Locate the cell with the specified text and output its (X, Y) center coordinate. 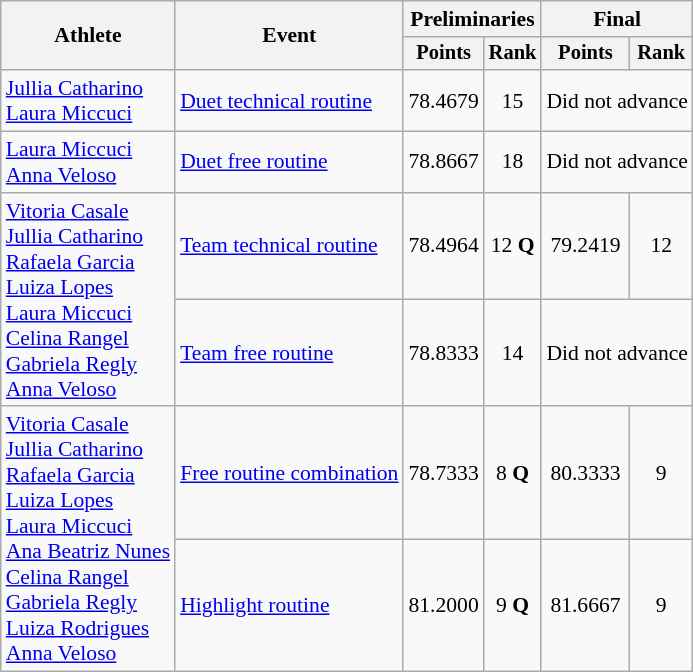
Duet free routine (289, 162)
Vitoria CasaleJullia CatharinoRafaela GarciaLuiza LopesLaura MiccuciAna Beatriz NunesCelina RangelGabriela ReglyLuiza RodriguesAnna Veloso (88, 540)
78.8667 (443, 162)
78.4964 (443, 246)
Team technical routine (289, 246)
Team free routine (289, 354)
Vitoria CasaleJullia CatharinoRafaela GarciaLuiza LopesLaura MiccuciCelina RangelGabriela ReglyAnna Veloso (88, 300)
81.6667 (585, 606)
Highlight routine (289, 606)
Athlete (88, 36)
18 (513, 162)
78.4679 (443, 100)
8 Q (513, 474)
81.2000 (443, 606)
78.8333 (443, 354)
15 (513, 100)
Free routine combination (289, 474)
9 Q (513, 606)
Laura MiccuciAnna Veloso (88, 162)
Final (617, 19)
14 (513, 354)
80.3333 (585, 474)
Jullia CatharinoLaura Miccuci (88, 100)
Duet technical routine (289, 100)
Event (289, 36)
Preliminaries (472, 19)
79.2419 (585, 246)
78.7333 (443, 474)
12 (662, 246)
12 Q (513, 246)
